Locate the cell with the specified text and output its [X, Y] center coordinate. 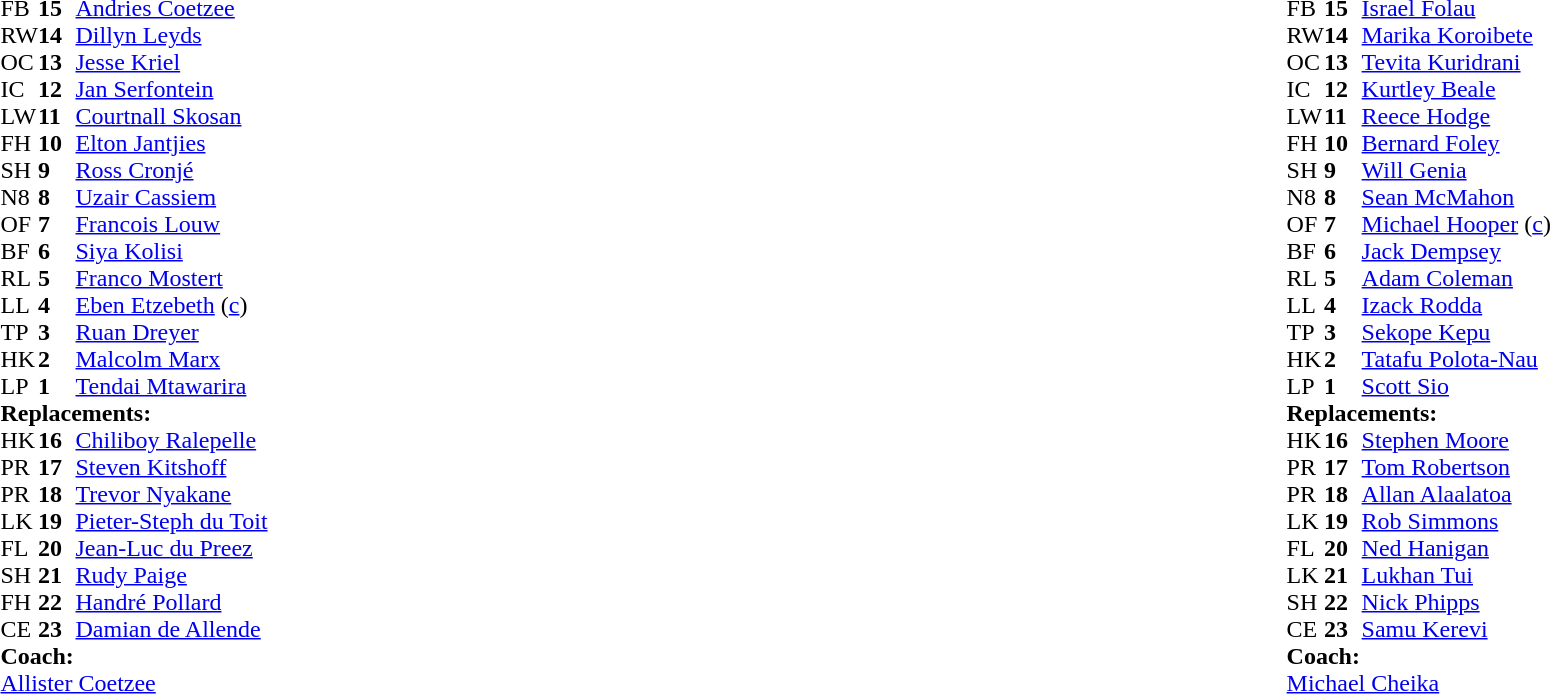
Ross Cronjé [172, 170]
Jan Serfontein [172, 90]
Dillyn Leyds [172, 36]
Franco Mostert [172, 278]
Damian de Allende [172, 630]
Tendai Mtawarira [172, 386]
Trevor Nyakane [172, 494]
Jean-Luc du Preez [172, 548]
Uzair Cassiem [172, 198]
Eben Etzebeth (c) [172, 306]
Elton Jantjies [172, 144]
Steven Kitshoff [172, 468]
Rudy Paige [172, 576]
Ruan Dreyer [172, 332]
Malcolm Marx [172, 360]
Replacements: [134, 414]
Courtnall Skosan [172, 116]
Handré Pollard [172, 602]
Chiliboy Ralepelle [172, 440]
Francois Louw [172, 224]
Coach: [134, 656]
Siya Kolisi [172, 252]
Pieter-Steph du Toit [172, 522]
Jesse Kriel [172, 62]
